Locate the cell with the specified text and output its [x, y] center coordinate. 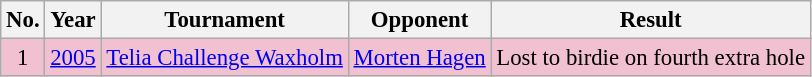
1 [23, 58]
Telia Challenge Waxholm [224, 58]
2005 [73, 58]
Tournament [224, 20]
Year [73, 20]
No. [23, 20]
Morten Hagen [420, 58]
Opponent [420, 20]
Result [650, 20]
Lost to birdie on fourth extra hole [650, 58]
